Provide the [X, Y] coordinate of the cell's center where the given text is located.  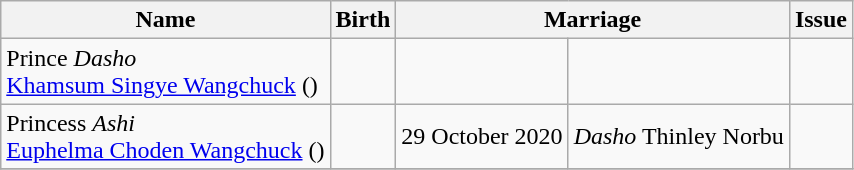
Princess AshiEuphelma Choden Wangchuck () [166, 136]
Marriage [593, 20]
Birth [363, 20]
29 October 2020 [482, 136]
Prince DashoKhamsum Singye Wangchuck () [166, 72]
Issue [820, 20]
Name [166, 20]
Dasho Thinley Norbu [678, 136]
